Determine the [X, Y] coordinate at the center of the cell enclosing the given text.  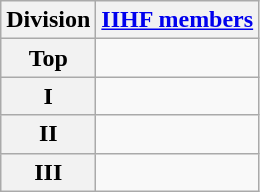
I [48, 96]
II [48, 134]
Top [48, 58]
IIHF members [178, 20]
Division [48, 20]
III [48, 172]
